Locate the cell with the specified text and output its (x, y) center coordinate. 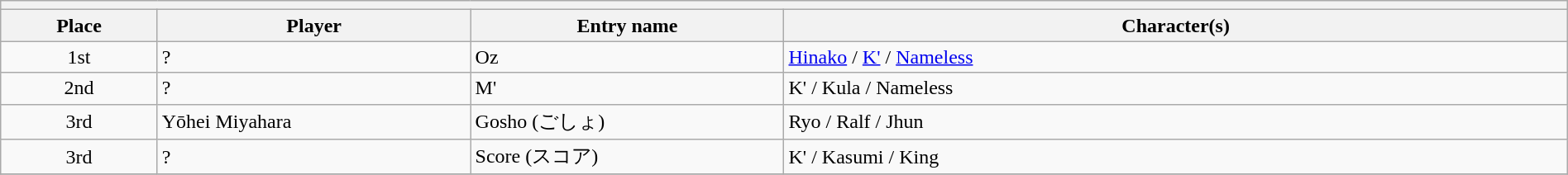
2nd (79, 88)
Character(s) (1176, 26)
Entry name (627, 26)
Hinako / K' / Nameless (1176, 57)
M' (627, 88)
K' / Kula / Nameless (1176, 88)
Place (79, 26)
Score (スコア) (627, 157)
Player (314, 26)
Oz (627, 57)
Yōhei Miyahara (314, 122)
Ryo / Ralf / Jhun (1176, 122)
1st (79, 57)
Gosho (ごしょ) (627, 122)
K' / Kasumi / King (1176, 157)
